Locate the cell with the specified text and output its (x, y) center coordinate. 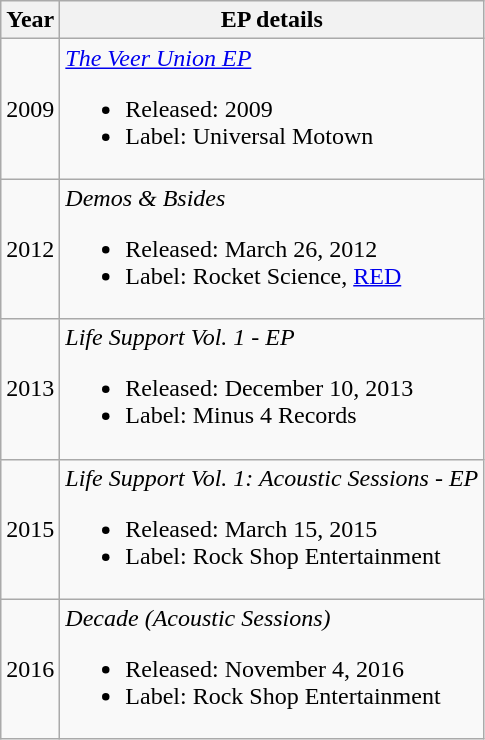
2012 (30, 249)
Decade (Acoustic Sessions)Released: November 4, 2016Label: Rock Shop Entertainment (272, 669)
The Veer Union EPReleased: 2009Label: Universal Motown (272, 109)
Life Support Vol. 1 - EPReleased: December 10, 2013Label: Minus 4 Records (272, 389)
Year (30, 20)
Demos & BsidesReleased: March 26, 2012Label: Rocket Science, RED (272, 249)
Life Support Vol. 1: Acoustic Sessions - EPReleased: March 15, 2015Label: Rock Shop Entertainment (272, 529)
2015 (30, 529)
2009 (30, 109)
2013 (30, 389)
EP details (272, 20)
2016 (30, 669)
